Return [X, Y] of the center of cell containing provided text 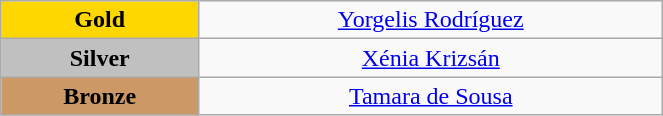
Silver [100, 58]
Xénia Krizsán [431, 58]
Gold [100, 20]
Bronze [100, 96]
Tamara de Sousa [431, 96]
Yorgelis Rodríguez [431, 20]
